Output the [x, y] coordinate of the center of the cell containing the given text.  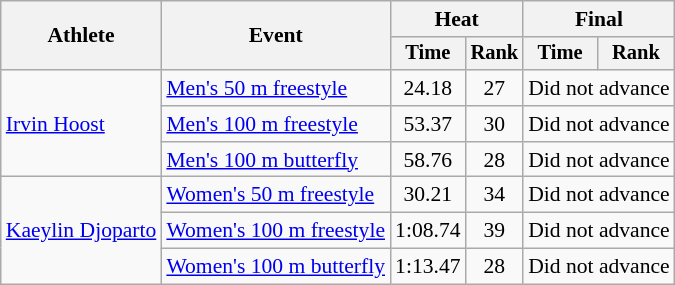
1:13.47 [428, 267]
Men's 100 m freestyle [276, 124]
24.18 [428, 88]
30.21 [428, 195]
Women's 100 m freestyle [276, 231]
Men's 50 m freestyle [276, 88]
39 [495, 231]
Final [599, 19]
58.76 [428, 160]
30 [495, 124]
Irvin Hoost [82, 124]
Athlete [82, 36]
34 [495, 195]
53.37 [428, 124]
1:08.74 [428, 231]
Women's 100 m butterfly [276, 267]
Men's 100 m butterfly [276, 160]
Heat [456, 19]
Women's 50 m freestyle [276, 195]
Event [276, 36]
27 [495, 88]
Kaeylin Djoparto [82, 230]
